Scan for the cell matching the given text and deliver its (x, y) coordinate at center. 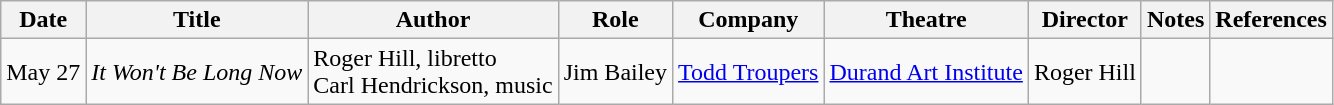
Role (615, 20)
Todd Troupers (748, 72)
Roger Hill (1084, 72)
Notes (1175, 20)
Theatre (926, 20)
Jim Bailey (615, 72)
Title (197, 20)
Roger Hill, librettoCarl Hendrickson, music (433, 72)
Durand Art Institute (926, 72)
May 27 (44, 72)
Director (1084, 20)
Date (44, 20)
Company (748, 20)
Author (433, 20)
It Won't Be Long Now (197, 72)
References (1272, 20)
